Pinpoint the cell where the given text exists, returning its (X, Y) midpoint coordinate. 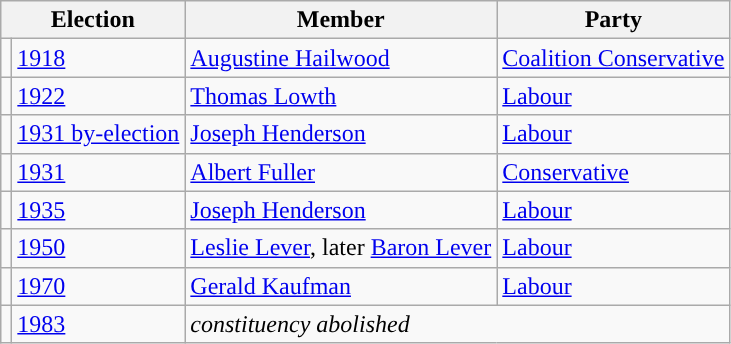
1970 (98, 286)
constituency abolished (458, 324)
Election (93, 20)
1922 (98, 96)
1918 (98, 58)
1931 (98, 172)
1935 (98, 210)
Gerald Kaufman (341, 286)
1931 by-election (98, 134)
Member (341, 20)
Augustine Hailwood (341, 58)
Albert Fuller (341, 172)
Coalition Conservative (614, 58)
Leslie Lever, later Baron Lever (341, 248)
Thomas Lowth (341, 96)
1950 (98, 248)
Party (614, 20)
Conservative (614, 172)
1983 (98, 324)
